Detect which cell encompasses the target text, then output its [X, Y] center coordinate. 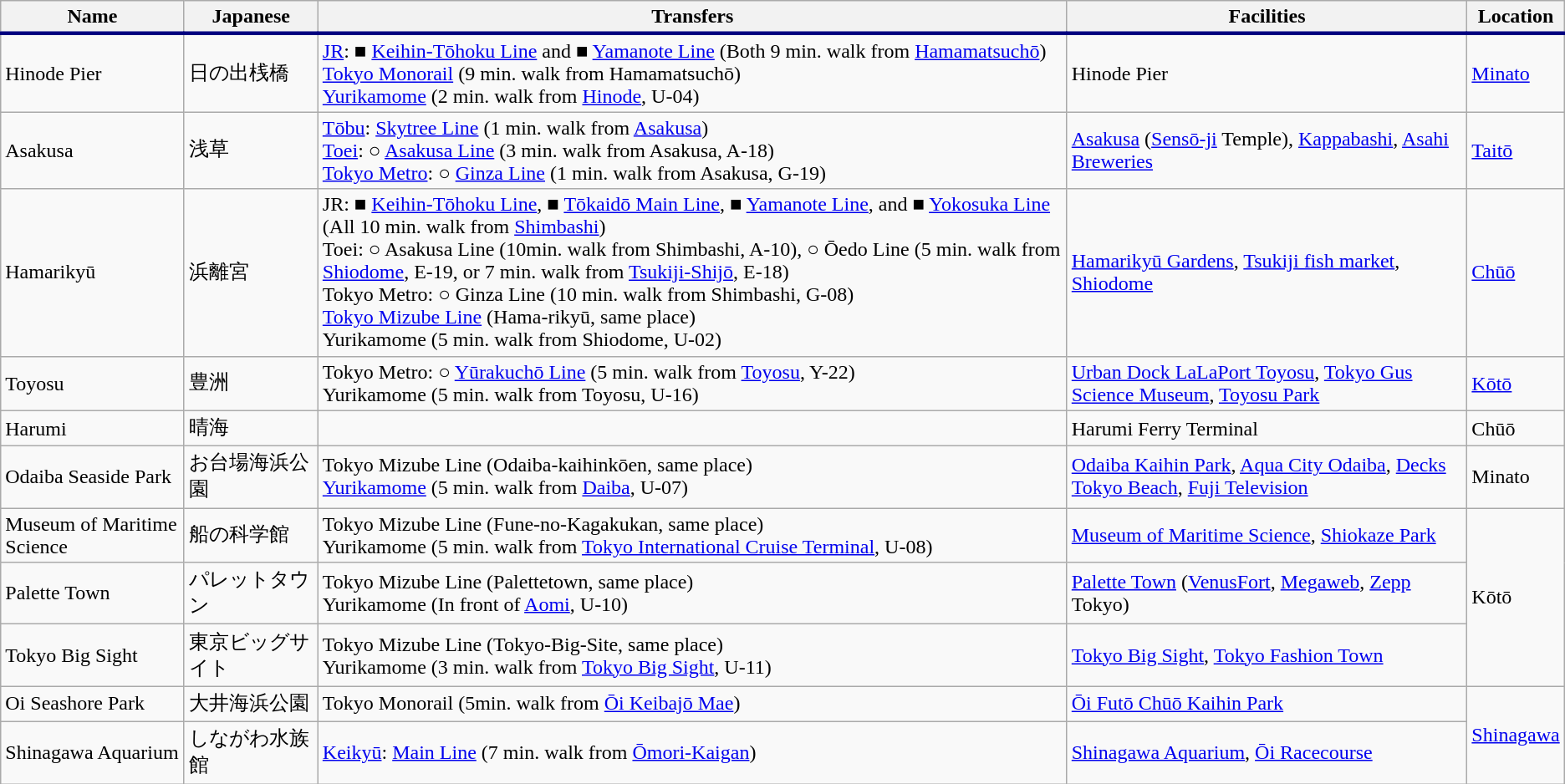
Tokyo Mizube Line (Tokyo-Big-Site, same place)Yurikamome (3 min. walk from Tokyo Big Sight, U-11) [692, 655]
Shinagawa Aquarium [92, 752]
Oi Seashore Park [92, 704]
Asakusa (Sensō-ji Temple), Kappabashi, Asahi Breweries [1267, 150]
Keikyū: Main Line (7 min. walk from Ōmori-Kaigan) [692, 752]
Museum of Maritime Science, Shiokaze Park [1267, 535]
Taitō [1516, 150]
Ōi Futō Chūō Kaihin Park [1267, 704]
Odaiba Seaside Park [92, 477]
Palette Town (VenusFort, Megaweb, Zepp Tokyo) [1267, 593]
Toyosu [92, 383]
Tokyo Monorail (5min. walk from Ōi Keibajō Mae) [692, 704]
豊洲 [251, 383]
パレットタウン [251, 593]
Japanese [251, 18]
Name [92, 18]
Hamarikyū Gardens, Tsukiji fish market, Shiodome [1267, 272]
Tokyo Metro: ○ Yūrakuchō Line (5 min. walk from Toyosu, Y-22)Yurikamome (5 min. walk from Toyosu, U-16) [692, 383]
日の出桟橋 [251, 73]
晴海 [251, 428]
Facilities [1267, 18]
Tokyo Big Sight [92, 655]
Shinagawa [1516, 736]
Transfers [692, 18]
大井海浜公園 [251, 704]
浜離宮 [251, 272]
Tokyo Big Sight, Tokyo Fashion Town [1267, 655]
Harumi [92, 428]
Urban Dock LaLaPort Toyosu, Tokyo Gus Science Museum, Toyosu Park [1267, 383]
Location [1516, 18]
東京ビッグサイト [251, 655]
Shinagawa Aquarium, Ōi Racecourse [1267, 752]
しながわ水族館 [251, 752]
Harumi Ferry Terminal [1267, 428]
Tokyo Mizube Line (Fune-no-Kagakukan, same place)Yurikamome (5 min. walk from Tokyo International Cruise Terminal, U-08) [692, 535]
Tokyo Mizube Line (Palettetown, same place)Yurikamome (In front of Aomi, U-10) [692, 593]
Palette Town [92, 593]
船の科学館 [251, 535]
Museum of Maritime Science [92, 535]
浅草 [251, 150]
お台場海浜公園 [251, 477]
Tokyo Mizube Line (Odaiba-kaihinkōen, same place)Yurikamome (5 min. walk from Daiba, U-07) [692, 477]
Hamarikyū [92, 272]
Odaiba Kaihin Park, Aqua City Odaiba, Decks Tokyo Beach, Fuji Television [1267, 477]
Asakusa [92, 150]
